Provide the (x, y) coordinate of the cell's center where the given text is located.  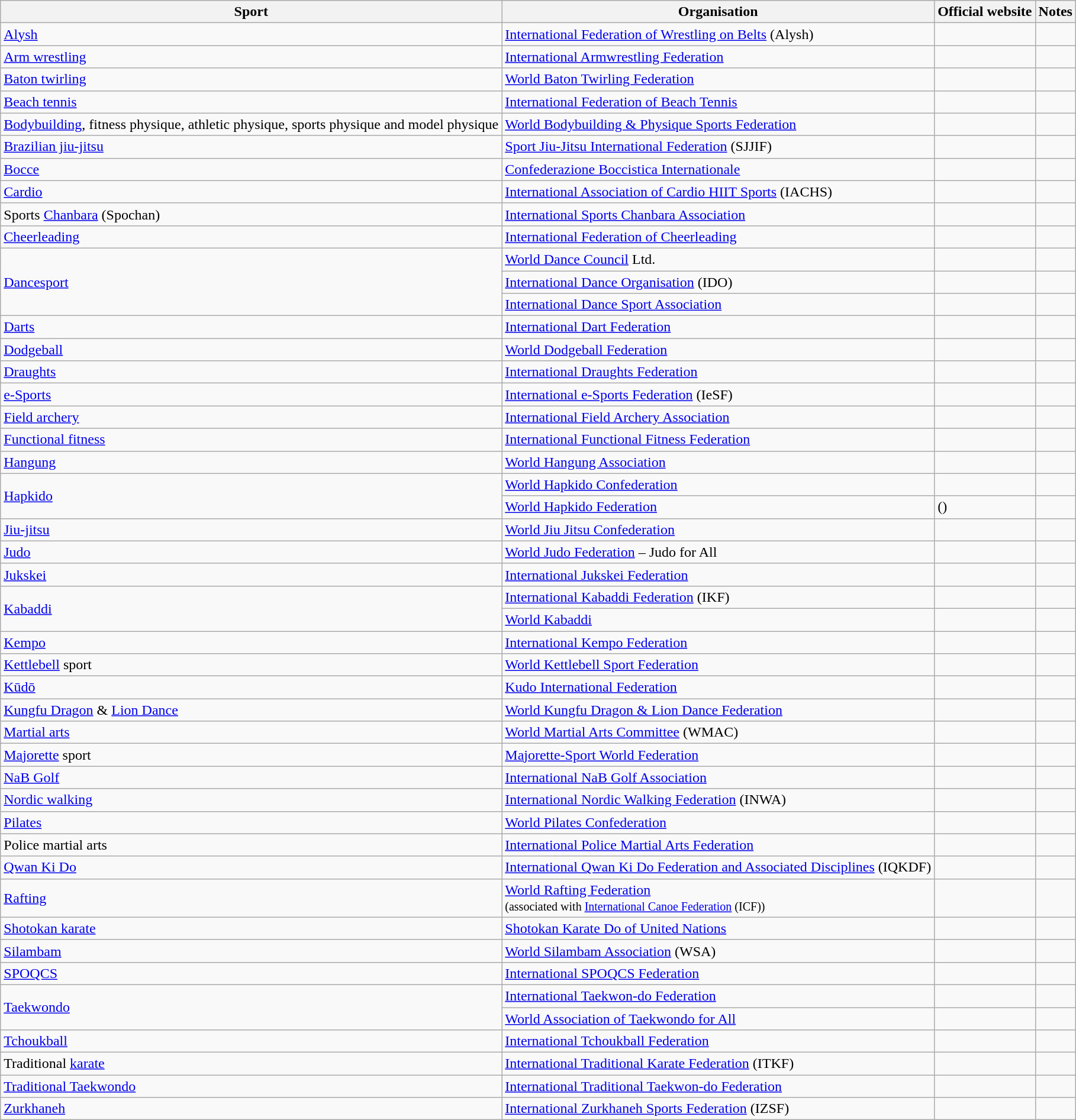
Draughts (251, 372)
Rafting (251, 898)
World Rafting Federation (associated with International Canoe Federation (ICF)) (719, 898)
Shotokan karate (251, 928)
Sport Jiu-Jitsu International Federation (SJJIF) (719, 147)
Taekwondo (251, 1007)
Confederazione Boccistica Internationale (719, 169)
e-Sports (251, 395)
International Federation of Cheerleading (719, 237)
Traditional karate (251, 1064)
Sport (251, 12)
International Dance Organisation (IDO) (719, 282)
Functional fitness (251, 440)
International Armwrestling Federation (719, 57)
International Police Martial Arts Federation (719, 845)
International Dart Federation (719, 327)
Kudo International Federation (719, 688)
Traditional Taekwondo (251, 1086)
International Nordic Walking Federation (INWA) (719, 800)
World Pilates Confederation (719, 822)
International SPOQCS Federation (719, 973)
International Zurkhaneh Sports Federation (IZSF) (719, 1109)
Cheerleading (251, 237)
Dodgeball (251, 350)
World Bodybuilding & Physique Sports Federation (719, 124)
International Sports Chanbara Association (719, 214)
Shotokan Karate Do of United Nations (719, 928)
Hangung (251, 462)
World Jiu Jitsu Confederation (719, 530)
International Federation of Wrestling on Belts (Alysh) (719, 34)
Tchoukball (251, 1041)
International Jukskei Federation (719, 574)
Dancesport (251, 282)
World Association of Taekwondo for All (719, 1018)
Kūdō (251, 688)
World Baton Twirling Federation (719, 79)
Jiu-jitsu (251, 530)
World Dodgeball Federation (719, 350)
Darts (251, 327)
Jukskei (251, 574)
International Functional Fitness Federation (719, 440)
International Kempo Federation (719, 642)
Notes (1055, 12)
Kempo (251, 642)
Official website (985, 12)
World Hangung Association (719, 462)
World Hapkido Confederation (719, 485)
World Kabaddi (719, 619)
Sports Chanbara (Spochan) (251, 214)
Police martial arts (251, 845)
International e-Sports Federation (IeSF) (719, 395)
Bocce (251, 169)
Silambam (251, 951)
Majorette-Sport World Federation (719, 755)
World Kungfu Dragon & Lion Dance Federation (719, 710)
World Silambam Association (WSA) (719, 951)
International Draughts Federation (719, 372)
World Judo Federation – Judo for All (719, 552)
World Dance Council Ltd. (719, 259)
Judo (251, 552)
Baton twirling (251, 79)
Hapkido (251, 496)
Pilates (251, 822)
Nordic walking (251, 800)
Beach tennis (251, 102)
SPOQCS (251, 973)
International Traditional Karate Federation (ITKF) (719, 1064)
Alysh (251, 34)
Majorette sport (251, 755)
Martial arts (251, 732)
() (985, 507)
Organisation (719, 12)
International Federation of Beach Tennis (719, 102)
Bodybuilding, fitness physique, athletic physique, sports physique and model physique (251, 124)
NaB Golf (251, 777)
International Qwan Ki Do Federation and Associated Disciplines (IQKDF) (719, 867)
International Association of Cardio HIIT Sports (IACHS) (719, 192)
International NaB Golf Association (719, 777)
International Kabaddi Federation (IKF) (719, 597)
Kettlebell sport (251, 665)
Arm wrestling (251, 57)
Brazilian jiu-jitsu (251, 147)
International Taekwon-do Federation (719, 996)
International Traditional Taekwon-do Federation (719, 1086)
World Kettlebell Sport Federation (719, 665)
International Field Archery Association (719, 417)
Field archery (251, 417)
World Martial Arts Committee (WMAC) (719, 732)
Cardio (251, 192)
International Tchoukball Federation (719, 1041)
Qwan Ki Do (251, 867)
Zurkhaneh (251, 1109)
Kungfu Dragon & Lion Dance (251, 710)
Kabaddi (251, 608)
International Dance Sport Association (719, 305)
World Hapkido Federation (719, 507)
